From the cell containing the given text, extract its center point as (X, Y) coordinate. 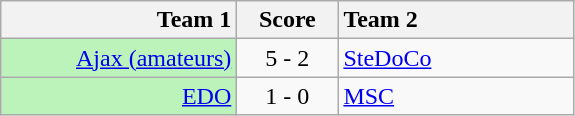
EDO (119, 96)
Score (288, 20)
SteDoCo (456, 58)
Team 2 (456, 20)
Ajax (amateurs) (119, 58)
1 - 0 (288, 96)
MSC (456, 96)
5 - 2 (288, 58)
Team 1 (119, 20)
